Detect which cell encompasses the target text, then output its [x, y] center coordinate. 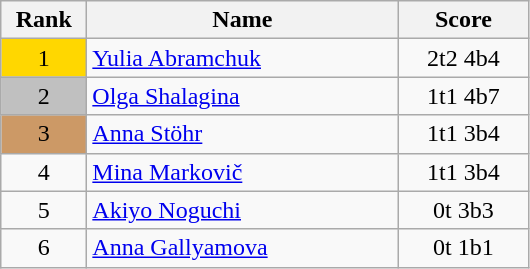
Yulia Abramchuk [242, 58]
0t 3b3 [464, 210]
Olga Shalagina [242, 96]
2 [44, 96]
5 [44, 210]
Anna Gallyamova [242, 248]
Mina Markovič [242, 172]
Name [242, 20]
Rank [44, 20]
3 [44, 134]
2t2 4b4 [464, 58]
Anna Stöhr [242, 134]
0t 1b1 [464, 248]
1t1 4b7 [464, 96]
Score [464, 20]
4 [44, 172]
Akiyo Noguchi [242, 210]
1 [44, 58]
6 [44, 248]
